Output the [X, Y] coordinate of the center of the cell containing the given text.  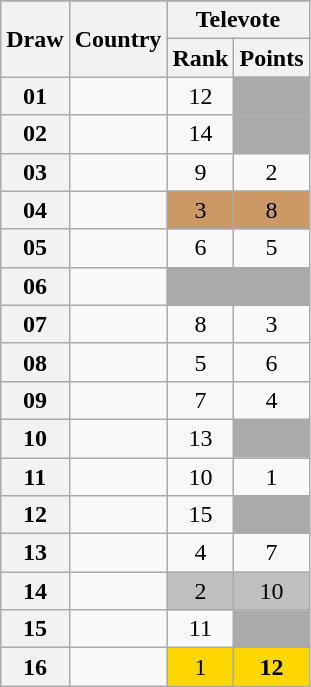
09 [35, 400]
03 [35, 172]
08 [35, 362]
02 [35, 134]
Country [118, 39]
06 [35, 286]
01 [35, 96]
Televote [238, 20]
16 [35, 667]
07 [35, 324]
Draw [35, 39]
04 [35, 210]
Rank [200, 58]
9 [200, 172]
05 [35, 248]
Points [272, 58]
